Provide the (X, Y) coordinate of the cell's center where the given text is located.  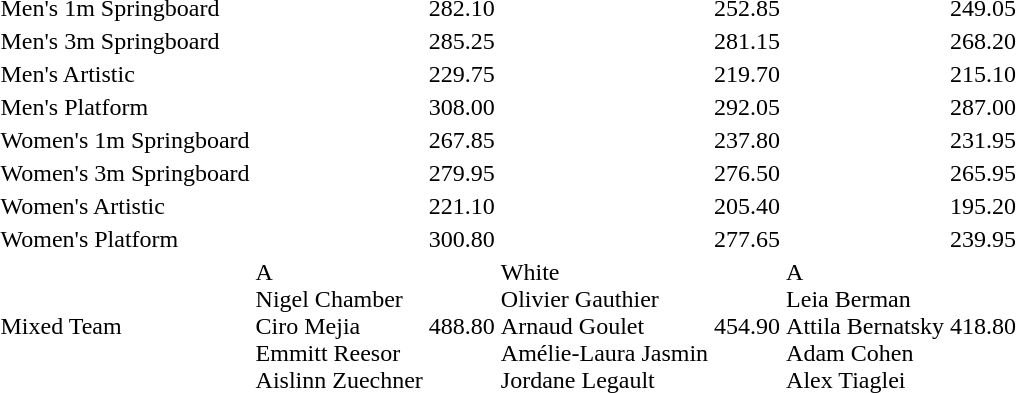
300.80 (462, 239)
219.70 (748, 74)
205.40 (748, 206)
267.85 (462, 140)
285.25 (462, 41)
308.00 (462, 107)
229.75 (462, 74)
279.95 (462, 173)
292.05 (748, 107)
237.80 (748, 140)
276.50 (748, 173)
281.15 (748, 41)
221.10 (462, 206)
277.65 (748, 239)
